Scan for the cell matching the given text and deliver its (x, y) coordinate at center. 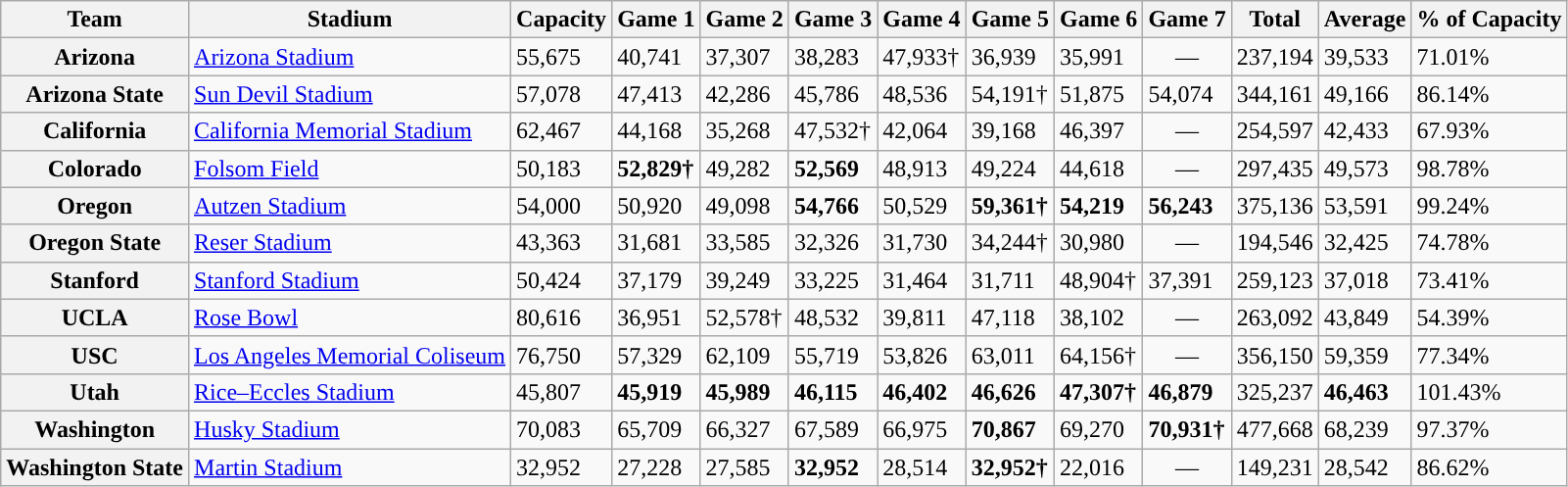
63,011 (1010, 355)
67,589 (832, 429)
70,931† (1187, 429)
38,283 (832, 57)
48,913 (922, 169)
47,532† (832, 131)
65,709 (656, 429)
39,533 (1365, 57)
70,867 (1010, 429)
54,074 (1187, 94)
46,397 (1098, 131)
97.37% (1489, 429)
375,136 (1275, 206)
Game 6 (1098, 20)
39,168 (1010, 131)
48,532 (832, 317)
54,219 (1098, 206)
51,875 (1098, 94)
47,307† (1098, 392)
Autzen Stadium (351, 206)
22,016 (1098, 467)
42,064 (922, 131)
52,578† (744, 317)
Capacity (562, 20)
42,286 (744, 94)
54,766 (832, 206)
45,786 (832, 94)
30,980 (1098, 243)
68,239 (1365, 429)
Washington State (95, 467)
USC (95, 355)
37,018 (1365, 280)
35,268 (744, 131)
Rice–Eccles Stadium (351, 392)
40,741 (656, 57)
53,826 (922, 355)
263,092 (1275, 317)
44,618 (1098, 169)
32,952† (1010, 467)
52,569 (832, 169)
325,237 (1275, 392)
356,150 (1275, 355)
Utah (95, 392)
45,989 (744, 392)
Oregon State (95, 243)
259,123 (1275, 280)
46,115 (832, 392)
46,463 (1365, 392)
37,179 (656, 280)
California (95, 131)
101.43% (1489, 392)
Rose Bowl (351, 317)
59,359 (1365, 355)
43,849 (1365, 317)
UCLA (95, 317)
27,585 (744, 467)
47,118 (1010, 317)
Arizona State (95, 94)
64,156† (1098, 355)
46,402 (922, 392)
62,109 (744, 355)
194,546 (1275, 243)
31,711 (1010, 280)
Arizona Stadium (351, 57)
48,536 (922, 94)
Stadium (351, 20)
Average (1365, 20)
99.24% (1489, 206)
34,244† (1010, 243)
49,224 (1010, 169)
80,616 (562, 317)
32,425 (1365, 243)
76,750 (562, 355)
31,681 (656, 243)
37,391 (1187, 280)
56,243 (1187, 206)
% of Capacity (1489, 20)
46,879 (1187, 392)
Washington (95, 429)
50,529 (922, 206)
47,933† (922, 57)
45,919 (656, 392)
39,811 (922, 317)
Colorado (95, 169)
55,675 (562, 57)
57,078 (562, 94)
46,626 (1010, 392)
38,102 (1098, 317)
57,329 (656, 355)
Stanford (95, 280)
Game 1 (656, 20)
39,249 (744, 280)
73.41% (1489, 280)
66,327 (744, 429)
55,719 (832, 355)
Husky Stadium (351, 429)
33,585 (744, 243)
54,000 (562, 206)
54,191† (1010, 94)
Folsom Field (351, 169)
50,183 (562, 169)
Sun Devil Stadium (351, 94)
Game 5 (1010, 20)
Game 3 (832, 20)
86.14% (1489, 94)
31,464 (922, 280)
71.01% (1489, 57)
69,270 (1098, 429)
86.62% (1489, 467)
52,829† (656, 169)
49,573 (1365, 169)
48,904† (1098, 280)
Team (95, 20)
California Memorial Stadium (351, 131)
42,433 (1365, 131)
49,098 (744, 206)
36,951 (656, 317)
Oregon (95, 206)
Los Angeles Memorial Coliseum (351, 355)
35,991 (1098, 57)
344,161 (1275, 94)
28,542 (1365, 467)
77.34% (1489, 355)
66,975 (922, 429)
45,807 (562, 392)
43,363 (562, 243)
Game 4 (922, 20)
53,591 (1365, 206)
59,361† (1010, 206)
74.78% (1489, 243)
Arizona (95, 57)
Stanford Stadium (351, 280)
98.78% (1489, 169)
62,467 (562, 131)
33,225 (832, 280)
27,228 (656, 467)
47,413 (656, 94)
254,597 (1275, 131)
50,424 (562, 280)
31,730 (922, 243)
Game 2 (744, 20)
37,307 (744, 57)
49,166 (1365, 94)
54.39% (1489, 317)
297,435 (1275, 169)
44,168 (656, 131)
149,231 (1275, 467)
237,194 (1275, 57)
32,326 (832, 243)
Martin Stadium (351, 467)
70,083 (562, 429)
36,939 (1010, 57)
Reser Stadium (351, 243)
477,668 (1275, 429)
67.93% (1489, 131)
28,514 (922, 467)
Total (1275, 20)
Game 7 (1187, 20)
50,920 (656, 206)
49,282 (744, 169)
